Search for the cell housing the specified text and yield its [x, y] center coordinate. 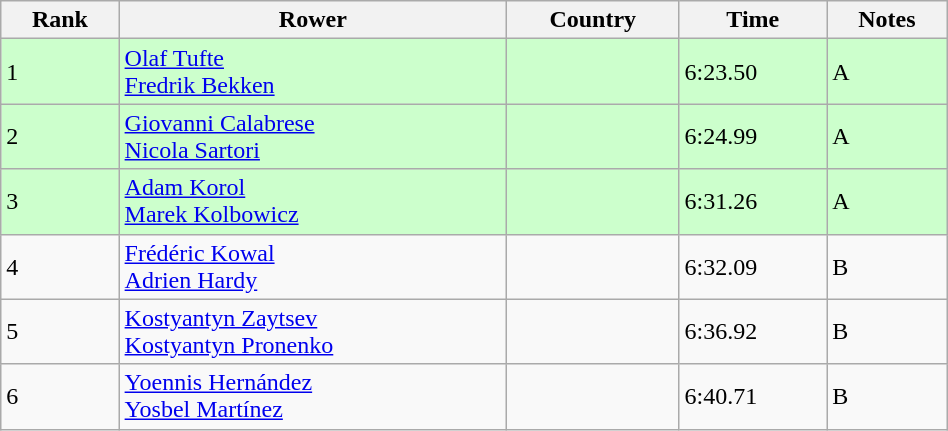
Time [753, 20]
Olaf Tufte Fredrik Bekken [312, 72]
Frédéric KowalAdrien Hardy [312, 266]
Rank [60, 20]
4 [60, 266]
6:23.50 [753, 72]
Giovanni Calabrese Nicola Sartori [312, 136]
6:32.09 [753, 266]
6:40.71 [753, 396]
2 [60, 136]
6 [60, 396]
Country [593, 20]
Yoennis Hernández Yosbel Martínez [312, 396]
3 [60, 202]
Rower [312, 20]
6:24.99 [753, 136]
Adam KorolMarek Kolbowicz [312, 202]
6:31.26 [753, 202]
Notes [888, 20]
5 [60, 332]
Kostyantyn Zaytsev Kostyantyn Pronenko [312, 332]
1 [60, 72]
6:36.92 [753, 332]
